Detect which cell encompasses the target text, then output its [x, y] center coordinate. 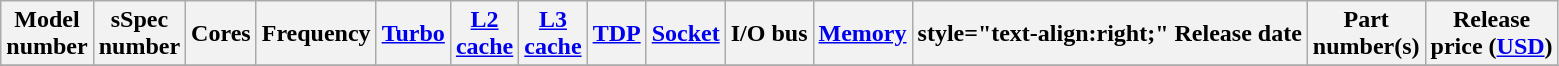
style="text-align:right;" Release date [1110, 34]
Releaseprice (USD) [1492, 34]
Memory [862, 34]
Frequency [316, 34]
Partnumber(s) [1366, 34]
Turbo [413, 34]
I/O bus [769, 34]
Cores [222, 34]
TDP [616, 34]
Modelnumber [47, 34]
Socket [686, 34]
sSpecnumber [139, 34]
L3cache [553, 34]
L2cache [484, 34]
